Detect which cell encompasses the target text, then output its [x, y] center coordinate. 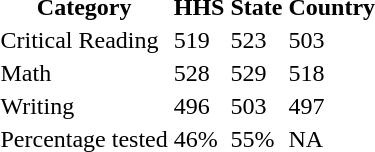
529 [256, 73]
496 [199, 106]
523 [256, 40]
503 [256, 106]
528 [199, 73]
519 [199, 40]
